Provide the (X, Y) coordinate of the cell's center where the given text is located.  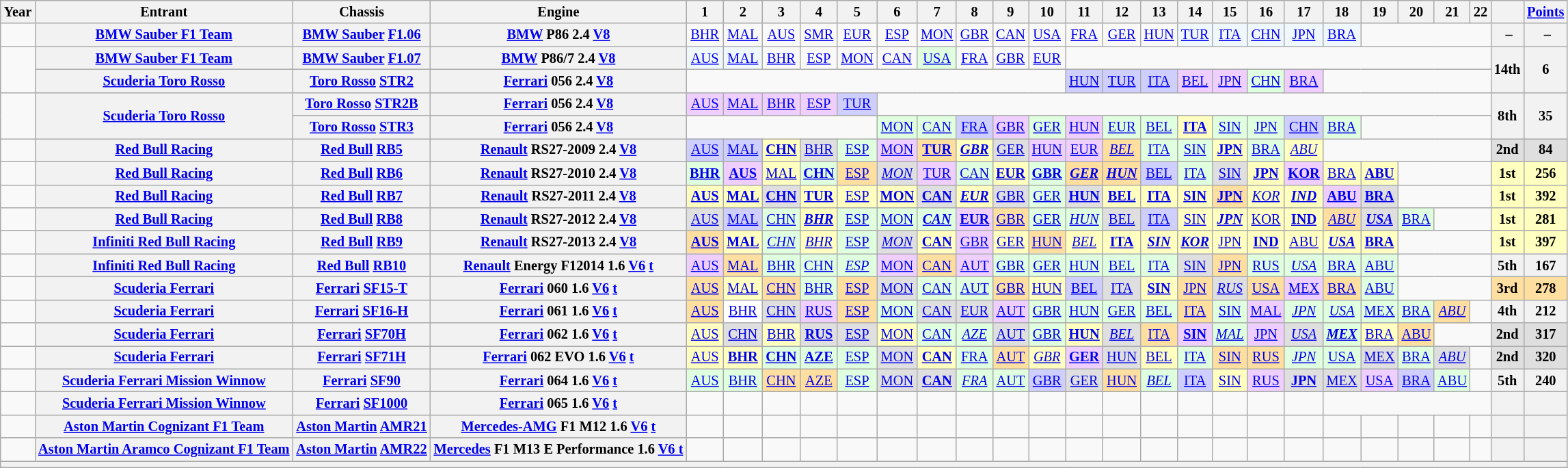
12 (1122, 12)
Ferrari 060 1.6 V6 t (559, 288)
5 (857, 12)
Ferrari SF90 (361, 380)
9 (1010, 12)
Ferrari SF71H (361, 357)
320 (1545, 357)
Ferrari 065 1.6 V6 t (559, 403)
84 (1545, 150)
Toro Rosso STR2 (361, 81)
278 (1545, 288)
35 (1545, 115)
21 (1452, 12)
Toro Rosso STR2B (361, 104)
BMW Sauber F1.06 (361, 35)
317 (1545, 335)
2 (742, 12)
22 (1481, 12)
Red Bull RB6 (361, 173)
Ferrari 064 1.6 V6 t (559, 380)
Mercedes-AMG F1 M12 1.6 V6 t (559, 426)
Renault RS27-2011 2.4 V8 (559, 196)
Chassis (361, 12)
14th (1507, 70)
Red Bull RB9 (361, 242)
14 (1195, 12)
3 (781, 12)
Mercedes F1 M13 E Performance 1.6 V6 t (559, 450)
Entrant (164, 12)
18 (1342, 12)
Renault RS27-2012 2.4 V8 (559, 219)
13 (1159, 12)
Ferrari 062 1.6 V6 t (559, 335)
BMW P86 2.4 V8 (559, 35)
Ferrari 061 1.6 V6 t (559, 311)
Year (18, 12)
Aston Martin AMR21 (361, 426)
11 (1084, 12)
19 (1379, 12)
Red Bull RB10 (361, 265)
Ferrari SF15-T (361, 288)
212 (1545, 311)
Ferrari SF70H (361, 335)
Aston Martin Aramco Cognizant F1 Team (164, 450)
SMR (819, 35)
256 (1545, 173)
Toro Rosso STR3 (361, 127)
10 (1047, 12)
Ferrari SF16-H (361, 311)
8 (975, 12)
15 (1230, 12)
BMW Sauber F1.07 (361, 58)
Red Bull RB5 (361, 150)
Renault RS27-2009 2.4 V8 (559, 150)
240 (1545, 380)
Engine (559, 12)
20 (1416, 12)
392 (1545, 196)
Red Bull RB8 (361, 219)
1 (705, 12)
BMW P86/7 2.4 V8 (559, 58)
Renault RS27-2010 2.4 V8 (559, 173)
16 (1266, 12)
Renault Energy F12014 1.6 V6 t (559, 265)
281 (1545, 219)
Aston Martin Cognizant F1 Team (164, 426)
3rd (1507, 288)
397 (1545, 242)
Points (1545, 12)
Renault RS27-2013 2.4 V8 (559, 242)
Ferrari SF1000 (361, 403)
Red Bull RB7 (361, 196)
Ferrari 062 EVO 1.6 V6 t (559, 357)
7 (936, 12)
Aston Martin AMR22 (361, 450)
4 (819, 12)
4th (1507, 311)
8th (1507, 115)
17 (1303, 12)
167 (1545, 265)
